For the text-containing cell, return its midpoint in [x, y] coordinate format. 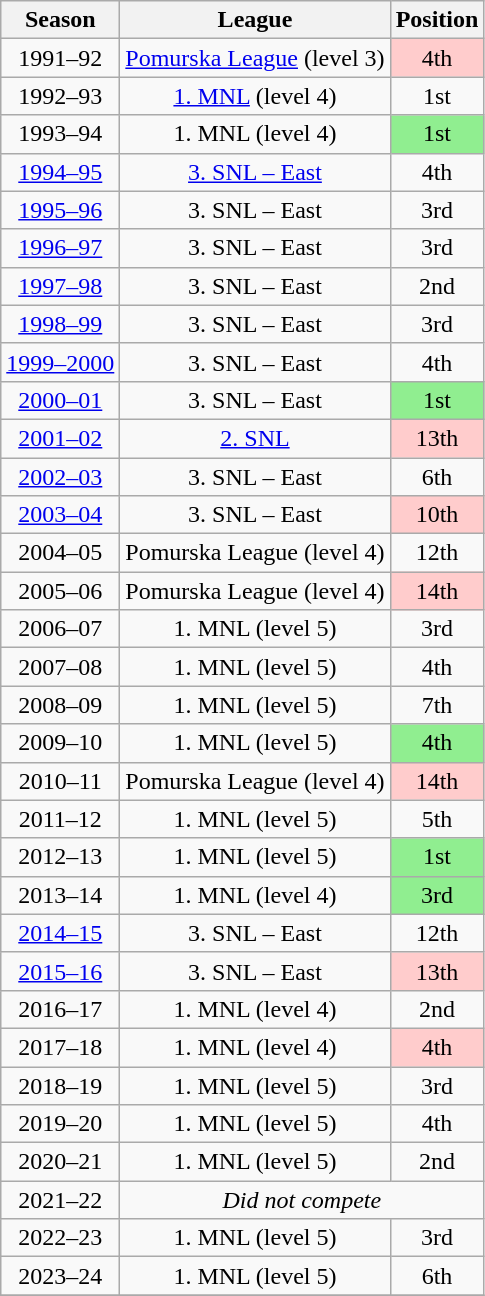
2020–21 [60, 1162]
2023–24 [60, 1276]
Did not compete [302, 1200]
1996–97 [60, 248]
2007–08 [60, 667]
1999–2000 [60, 362]
2019–20 [60, 1124]
2001–02 [60, 438]
2006–07 [60, 629]
1993–94 [60, 134]
10th [437, 515]
2017–18 [60, 1047]
2003–04 [60, 515]
2015–16 [60, 971]
1995–96 [60, 210]
2. SNL [255, 438]
2021–22 [60, 1200]
2008–09 [60, 705]
League [255, 20]
2013–14 [60, 895]
2022–23 [60, 1238]
1992–93 [60, 96]
2018–19 [60, 1085]
2011–12 [60, 819]
2004–05 [60, 553]
7th [437, 705]
5th [437, 819]
Pomurska League (level 3) [255, 58]
Season [60, 20]
2014–15 [60, 933]
2009–10 [60, 743]
1997–98 [60, 286]
2005–06 [60, 591]
1994–95 [60, 172]
2016–17 [60, 1009]
2012–13 [60, 857]
1998–99 [60, 324]
2002–03 [60, 477]
2000–01 [60, 400]
Position [437, 20]
2010–11 [60, 781]
1991–92 [60, 58]
